From the cell containing the given text, extract its center point as [x, y] coordinate. 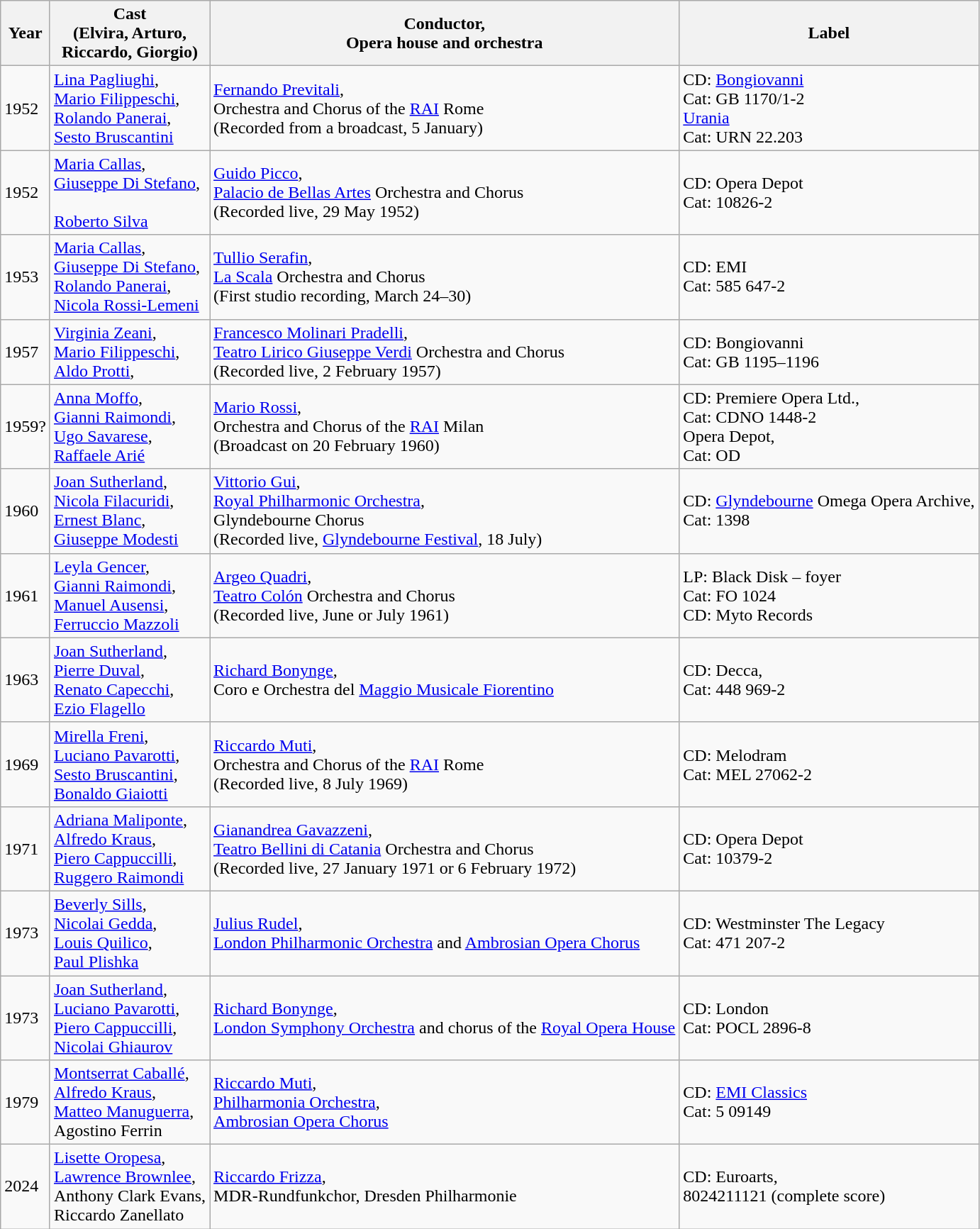
1961 [26, 596]
Label [829, 33]
CD: Decca,Cat: 448 969-2 [829, 679]
Adriana Maliponte,Alfredo Kraus,Piero Cappuccilli,Ruggero Raimondi [129, 848]
Tullio Serafin,La Scala Orchestra and Chorus(First studio recording, March 24–30) [445, 277]
Riccardo Muti,Orchestra and Chorus of the RAI Rome(Recorded live, 8 July 1969) [445, 764]
Mirella Freni,Luciano Pavarotti,Sesto Bruscantini,Bonaldo Giaiotti [129, 764]
CD: Premiere Opera Ltd.,Cat: CDNO 1448-2 Opera Depot,Cat: OD [829, 427]
Beverly Sills,Nicolai Gedda,Louis Quilico,Paul Plishka [129, 933]
Lisette Oropesa,Lawrence Brownlee,Anthony Clark Evans,Riccardo Zanellato [129, 1187]
1953 [26, 277]
Riccardo Muti,Philharmonia Orchestra,Ambrosian Opera Chorus [445, 1102]
Richard Bonynge,Coro e Orchestra del Maggio Musicale Fiorentino [445, 679]
CD: Glyndebourne Omega Opera Archive,Cat: 1398 [829, 511]
Conductor,Opera house and orchestra [445, 33]
CD: BongiovanniCat: GB 1195–1196 [829, 352]
Vittorio Gui,Royal Philharmonic Orchestra,Glyndebourne Chorus(Recorded live, Glyndebourne Festival, 18 July) [445, 511]
Cast(Elvira, Arturo,Riccardo, Giorgio) [129, 33]
Richard Bonynge,London Symphony Orchestra and chorus of the Royal Opera House [445, 1018]
Montserrat Caballé,Alfredo Kraus,Matteo Manuguerra,Agostino Ferrin [129, 1102]
LP: Black Disk – foyerCat: FO 1024CD: Myto Records [829, 596]
CD: Opera DepotCat: 10826-2 [829, 193]
CD: Opera DepotCat: 10379-2 [829, 848]
CD: EMICat: 585 647-2 [829, 277]
Maria Callas,Giuseppe Di Stefano,Rolando Panerai,Nicola Rossi-Lemeni [129, 277]
Argeo Quadri,Teatro Colón Orchestra and Chorus (Recorded live, June or July 1961) [445, 596]
Fernando Previtali,Orchestra and Chorus of the RAI Rome(Recorded from a broadcast, 5 January) [445, 108]
Year [26, 33]
1969 [26, 764]
Riccardo Frizza,MDR-Rundfunkchor, Dresden Philharmonie [445, 1187]
CD: MelodramCat: MEL 27062-2 [829, 764]
Francesco Molinari Pradelli,Teatro Lirico Giuseppe Verdi Orchestra and Chorus(Recorded live, 2 February 1957) [445, 352]
Maria Callas,Giuseppe Di Stefano,Roberto Silva [129, 193]
Joan Sutherland,Luciano Pavarotti,Piero Cappuccilli,Nicolai Ghiaurov [129, 1018]
1959? [26, 427]
CD: LondonCat: POCL 2896-8 [829, 1018]
Joan Sutherland,Nicola Filacuridi,Ernest Blanc,Giuseppe Modesti [129, 511]
1971 [26, 848]
CD: EMI ClassicsCat: 5 09149 [829, 1102]
Julius Rudel,London Philharmonic Orchestra and Ambrosian Opera Chorus [445, 933]
Mario Rossi, Orchestra and Chorus of the RAI Milan(Broadcast on 20 February 1960) [445, 427]
CD: Westminster The LegacyCat: 471 207-2 [829, 933]
Guido Picco,Palacio de Bellas Artes Orchestra and Chorus(Recorded live, 29 May 1952) [445, 193]
1963 [26, 679]
CD: BongiovanniCat: GB 1170/1-2UraniaCat: URN 22.203 [829, 108]
1960 [26, 511]
1979 [26, 1102]
Anna Moffo,Gianni Raimondi,Ugo Savarese,Raffaele Arié [129, 427]
2024 [26, 1187]
CD: Euroarts,8024211121 (complete score) [829, 1187]
1957 [26, 352]
Gianandrea Gavazzeni,Teatro Bellini di Catania Orchestra and Chorus(Recorded live, 27 January 1971 or 6 February 1972) [445, 848]
Leyla Gencer,Gianni Raimondi,Manuel Ausensi,Ferruccio Mazzoli [129, 596]
Virginia Zeani,Mario Filippeschi,Aldo Protti, [129, 352]
Joan Sutherland,Pierre Duval,Renato Capecchi,Ezio Flagello [129, 679]
Lina Pagliughi,Mario Filippeschi,Rolando Panerai,Sesto Bruscantini [129, 108]
